Locate the cell with the specified text and output its [X, Y] center coordinate. 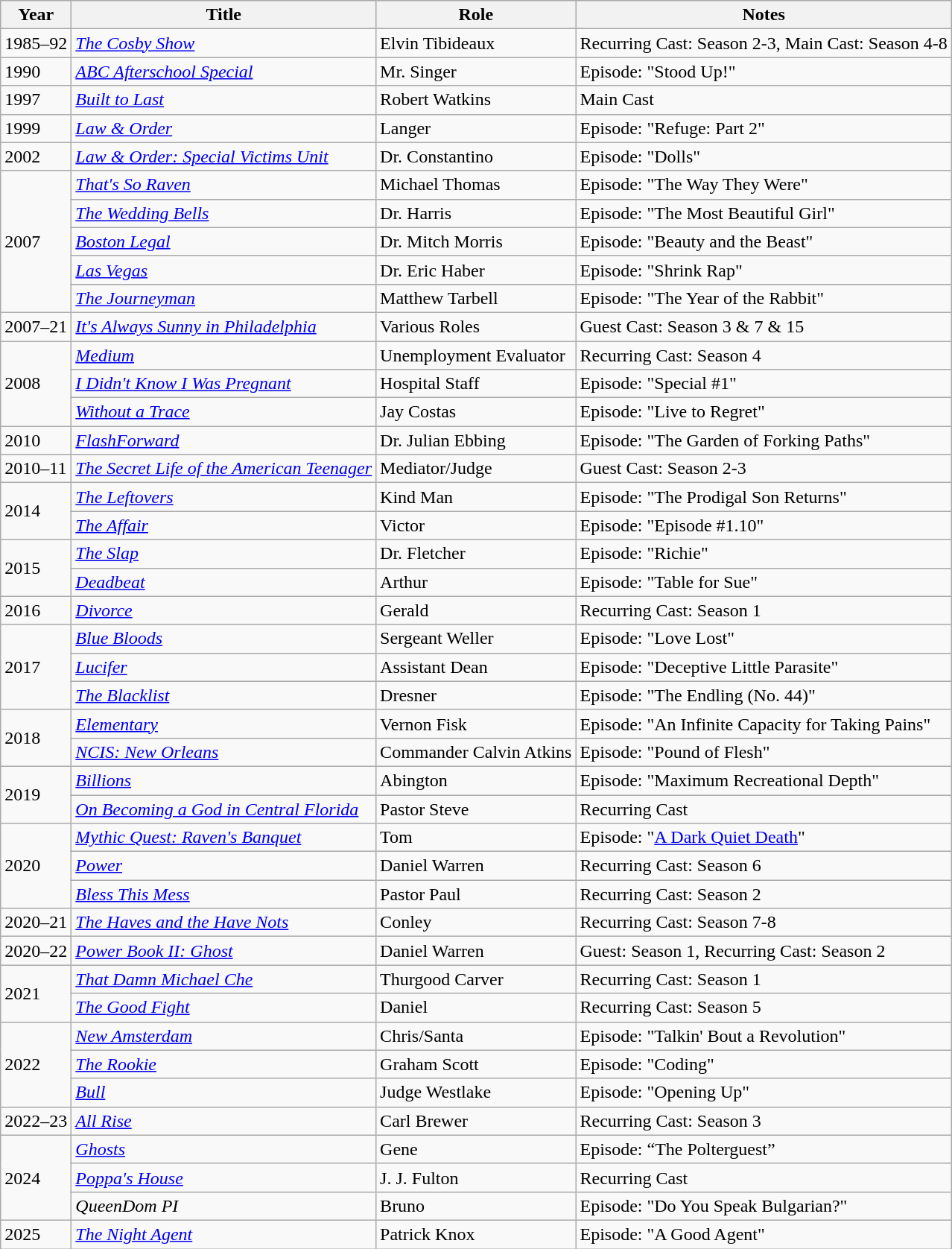
The Journeyman [223, 298]
Jay Costas [476, 412]
The Leftovers [223, 497]
The Night Agent [223, 1234]
Episode: "The Garden of Forking Paths" [764, 440]
2021 [36, 993]
Episode: "Pound of Flesh" [764, 752]
Blue Bloods [223, 639]
Guest Cast: Season 2-3 [764, 469]
2020 [36, 866]
Recurring Cast: Season 3 [764, 1121]
2010 [36, 440]
2020–22 [36, 951]
Episode: "Do You Speak Bulgarian?" [764, 1206]
Guest: Season 1, Recurring Cast: Season 2 [764, 951]
Recurring Cast: Season 2-3, Main Cast: Season 4-8 [764, 43]
The Good Fight [223, 1008]
Billions [223, 780]
Episode: "Deceptive Little Parasite" [764, 667]
Chris/Santa [476, 1036]
2016 [36, 610]
Episode: "A Good Agent" [764, 1234]
2022–23 [36, 1121]
Dr. Constantino [476, 156]
Episode: "The Endling (No. 44)" [764, 695]
Deadbeat [223, 582]
The Blacklist [223, 695]
Episode: "Talkin' Bout a Revolution" [764, 1036]
Year [36, 15]
Mr. Singer [476, 72]
Lucifer [223, 667]
Mediator/Judge [476, 469]
Graham Scott [476, 1064]
2014 [36, 511]
Role [476, 15]
Dr. Eric Haber [476, 270]
Elvin Tibideaux [476, 43]
Title [223, 15]
Episode: "Special #1" [764, 384]
Kind Man [476, 497]
Vernon Fisk [476, 724]
The Affair [223, 525]
Bless This Mess [223, 894]
Recurring Cast: Season 6 [764, 866]
Dr. Fletcher [476, 554]
2010–11 [36, 469]
Poppa's House [223, 1177]
Pastor Paul [476, 894]
Episode: "Dolls" [764, 156]
Gerald [476, 610]
1985–92 [36, 43]
Mythic Quest: Raven's Banquet [223, 838]
Episode: "An Infinite Capacity for Taking Pains" [764, 724]
Victor [476, 525]
FlashForward [223, 440]
Recurring Cast: Season 4 [764, 355]
Episode: "Opening Up" [764, 1093]
Assistant Dean [476, 667]
I Didn't Know I Was Pregnant [223, 384]
Episode: "The Year of the Rabbit" [764, 298]
Recurring Cast: Season 2 [764, 894]
Thurgood Carver [476, 979]
Main Cast [764, 100]
Episode: "Richie" [764, 554]
Episode: “The Polterguest” [764, 1149]
Law & Order [223, 128]
On Becoming a God in Central Florida [223, 809]
2019 [36, 794]
Tom [476, 838]
Michael Thomas [476, 185]
Judge Westlake [476, 1093]
1990 [36, 72]
Episode: "The Most Beautiful Girl" [764, 213]
2018 [36, 738]
Dresner [476, 695]
Daniel [476, 1008]
Carl Brewer [476, 1121]
Dr. Mitch Morris [476, 241]
J. J. Fulton [476, 1177]
The Secret Life of the American Teenager [223, 469]
Langer [476, 128]
Sergeant Weller [476, 639]
NCIS: New Orleans [223, 752]
ABC Afterschool Special [223, 72]
Episode: "Episode #1.10" [764, 525]
That's So Raven [223, 185]
1999 [36, 128]
2025 [36, 1234]
Episode: "Love Lost" [764, 639]
2022 [36, 1064]
Pastor Steve [476, 809]
Boston Legal [223, 241]
Notes [764, 15]
Unemployment Evaluator [476, 355]
Episode: "Maximum Recreational Depth" [764, 780]
Episode: "A Dark Quiet Death" [764, 838]
2024 [36, 1177]
Episode: "Shrink Rap" [764, 270]
The Wedding Bells [223, 213]
Bruno [476, 1206]
Power [223, 866]
Las Vegas [223, 270]
The Slap [223, 554]
Bull [223, 1093]
The Cosby Show [223, 43]
Guest Cast: Season 3 & 7 & 15 [764, 326]
Abington [476, 780]
That Damn Michael Che [223, 979]
Divorce [223, 610]
Robert Watkins [476, 100]
Episode: "Stood Up!" [764, 72]
2020–21 [36, 923]
QueenDom PI [223, 1206]
Elementary [223, 724]
Ghosts [223, 1149]
Dr. Harris [476, 213]
2015 [36, 568]
Law & Order: Special Victims Unit [223, 156]
The Rookie [223, 1064]
2008 [36, 384]
Built to Last [223, 100]
Recurring Cast: Season 7-8 [764, 923]
Episode: "The Way They Were" [764, 185]
Episode: "Coding" [764, 1064]
Episode: "Beauty and the Beast" [764, 241]
Arthur [476, 582]
Episode: "The Prodigal Son Returns" [764, 497]
Conley [476, 923]
2002 [36, 156]
Dr. Julian Ebbing [476, 440]
Episode: "Table for Sue" [764, 582]
Gene [476, 1149]
Episode: "Refuge: Part 2" [764, 128]
The Haves and the Have Nots [223, 923]
New Amsterdam [223, 1036]
Hospital Staff [476, 384]
Patrick Knox [476, 1234]
Without a Trace [223, 412]
Episode: "Live to Regret" [764, 412]
Medium [223, 355]
1997 [36, 100]
Commander Calvin Atkins [476, 752]
2017 [36, 667]
Power Book II: Ghost [223, 951]
2007–21 [36, 326]
Matthew Tarbell [476, 298]
All Rise [223, 1121]
It's Always Sunny in Philadelphia [223, 326]
2007 [36, 241]
Recurring Cast: Season 5 [764, 1008]
Various Roles [476, 326]
